Scan for the cell matching the given text and deliver its [X, Y] coordinate at center. 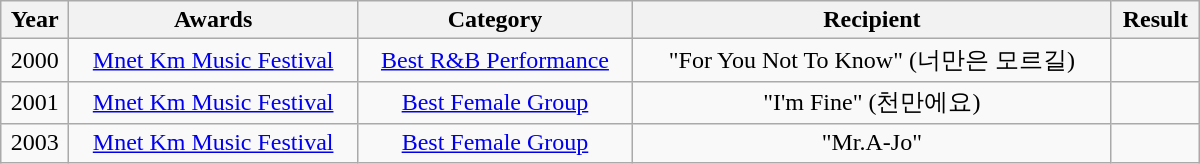
2003 [35, 143]
Recipient [872, 20]
"I'm Fine" (천만에요) [872, 102]
"Mr.A-Jo" [872, 143]
"For You Not To Know" (너만은 모르길) [872, 60]
2001 [35, 102]
2000 [35, 60]
Best R&B Performance [496, 60]
Awards [214, 20]
Category [496, 20]
Result [1155, 20]
Year [35, 20]
